Pinpoint the cell where the given text exists, returning its [x, y] midpoint coordinate. 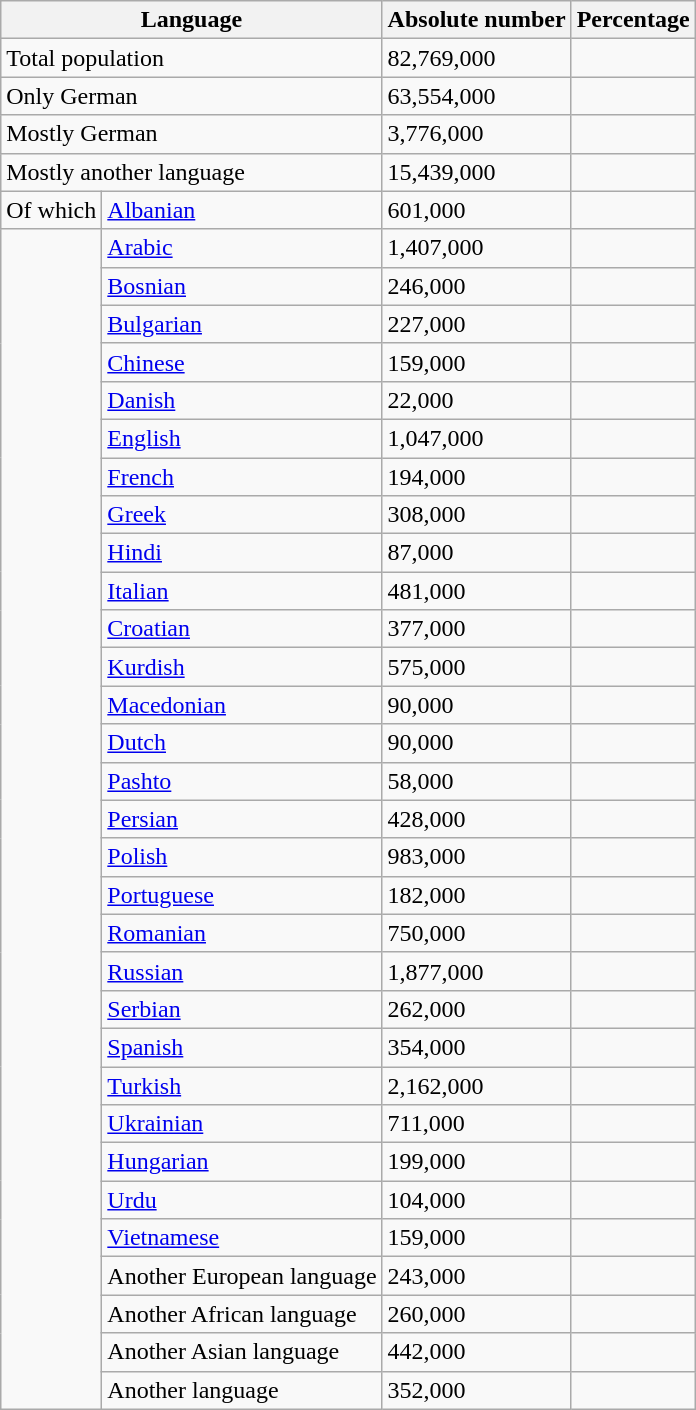
308,000 [476, 515]
262,000 [476, 1009]
260,000 [476, 1314]
Croatian [242, 629]
Macedonian [242, 705]
Another African language [242, 1314]
Polish [242, 857]
82,769,000 [476, 58]
Bosnian [242, 286]
Urdu [242, 1200]
Language [192, 20]
199,000 [476, 1162]
Chinese [242, 362]
22,000 [476, 400]
Mostly another language [192, 172]
Italian [242, 591]
Serbian [242, 1009]
575,000 [476, 667]
1,877,000 [476, 971]
Greek [242, 515]
Absolute number [476, 20]
Vietnamese [242, 1238]
Hungarian [242, 1162]
377,000 [476, 629]
711,000 [476, 1124]
3,776,000 [476, 134]
Kurdish [242, 667]
182,000 [476, 895]
Bulgarian [242, 324]
Total population [192, 58]
Percentage [633, 20]
87,000 [476, 553]
Hindi [242, 553]
246,000 [476, 286]
601,000 [476, 210]
Mostly German [192, 134]
750,000 [476, 933]
French [242, 477]
352,000 [476, 1390]
428,000 [476, 819]
1,047,000 [476, 438]
58,000 [476, 781]
Only German [192, 96]
354,000 [476, 1047]
Arabic [242, 248]
Another European language [242, 1276]
63,554,000 [476, 96]
1,407,000 [476, 248]
Ukrainian [242, 1124]
Dutch [242, 743]
Romanian [242, 933]
Another language [242, 1390]
983,000 [476, 857]
Danish [242, 400]
227,000 [476, 324]
Another Asian language [242, 1352]
Of which [52, 210]
Persian [242, 819]
104,000 [476, 1200]
Spanish [242, 1047]
243,000 [476, 1276]
194,000 [476, 477]
English [242, 438]
442,000 [476, 1352]
481,000 [476, 591]
Russian [242, 971]
2,162,000 [476, 1085]
Pashto [242, 781]
Portuguese [242, 895]
Turkish [242, 1085]
Albanian [242, 210]
15,439,000 [476, 172]
